Capture the cell that displays the provided text and extract its [X, Y] central coordinate. 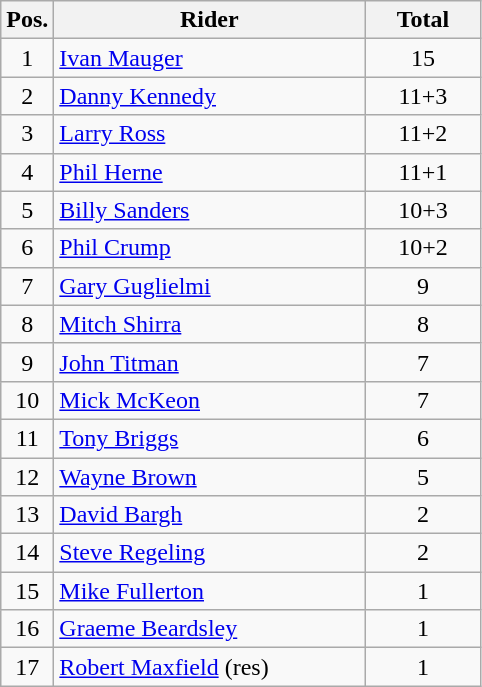
Larry Ross [210, 134]
17 [28, 667]
13 [28, 515]
Mike Fullerton [210, 591]
10+2 [423, 248]
4 [28, 172]
11+2 [423, 134]
Pos. [28, 20]
Danny Kennedy [210, 96]
Total [423, 20]
10 [28, 400]
Graeme Beardsley [210, 629]
Mick McKeon [210, 400]
Tony Briggs [210, 438]
John Titman [210, 362]
11 [28, 438]
Gary Guglielmi [210, 286]
Phil Crump [210, 248]
Robert Maxfield (res) [210, 667]
16 [28, 629]
Phil Herne [210, 172]
Steve Regeling [210, 553]
Wayne Brown [210, 477]
11+3 [423, 96]
11+1 [423, 172]
Rider [210, 20]
Mitch Shirra [210, 324]
Ivan Mauger [210, 58]
10+3 [423, 210]
14 [28, 553]
12 [28, 477]
3 [28, 134]
David Bargh [210, 515]
Billy Sanders [210, 210]
